Search for the cell housing the specified text and yield its (x, y) center coordinate. 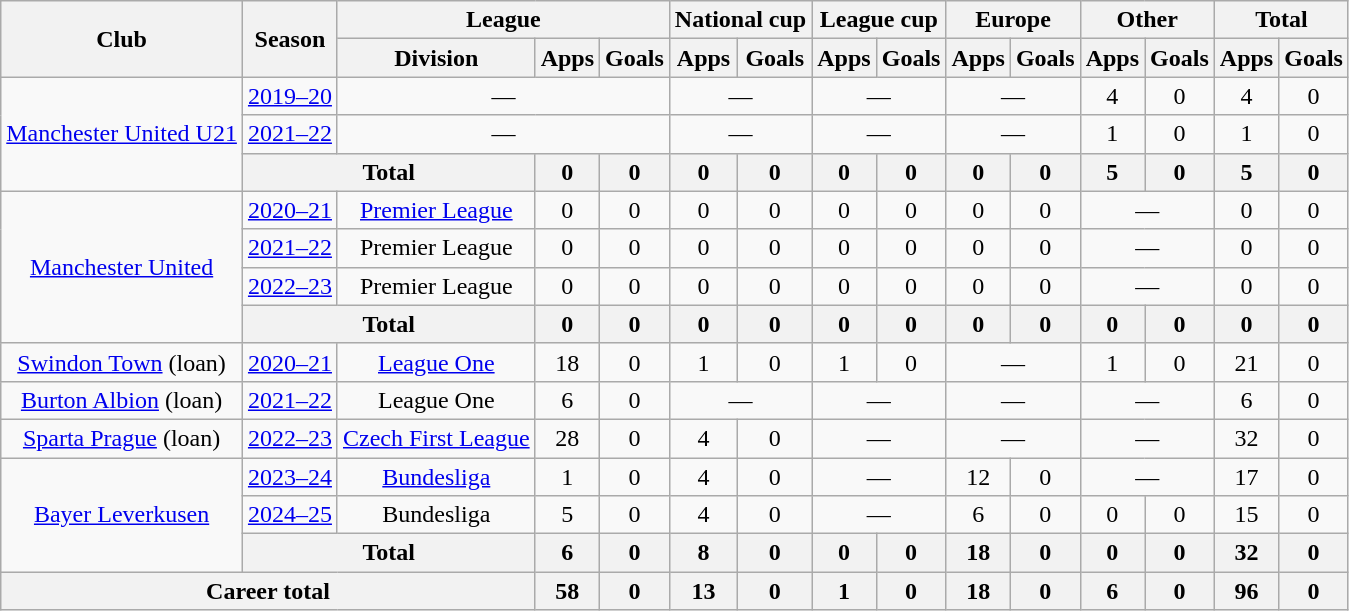
Club (122, 39)
96 (1246, 591)
Europe (1013, 20)
Bayer Leverkusen (122, 515)
2024–25 (290, 515)
League cup (879, 20)
League (503, 20)
Czech First League (436, 438)
Sparta Prague (loan) (122, 438)
8 (703, 553)
12 (978, 477)
13 (703, 591)
17 (1246, 477)
Manchester United U21 (122, 134)
28 (567, 438)
Season (290, 39)
National cup (740, 20)
21 (1246, 362)
Manchester United (122, 267)
2023–24 (290, 477)
Swindon Town (loan) (122, 362)
Division (436, 58)
Other (1147, 20)
Career total (268, 591)
2019–20 (290, 96)
58 (567, 591)
Burton Albion (loan) (122, 400)
15 (1246, 515)
